Extract the (X, Y) coordinate from the center of the cell holding the provided text.  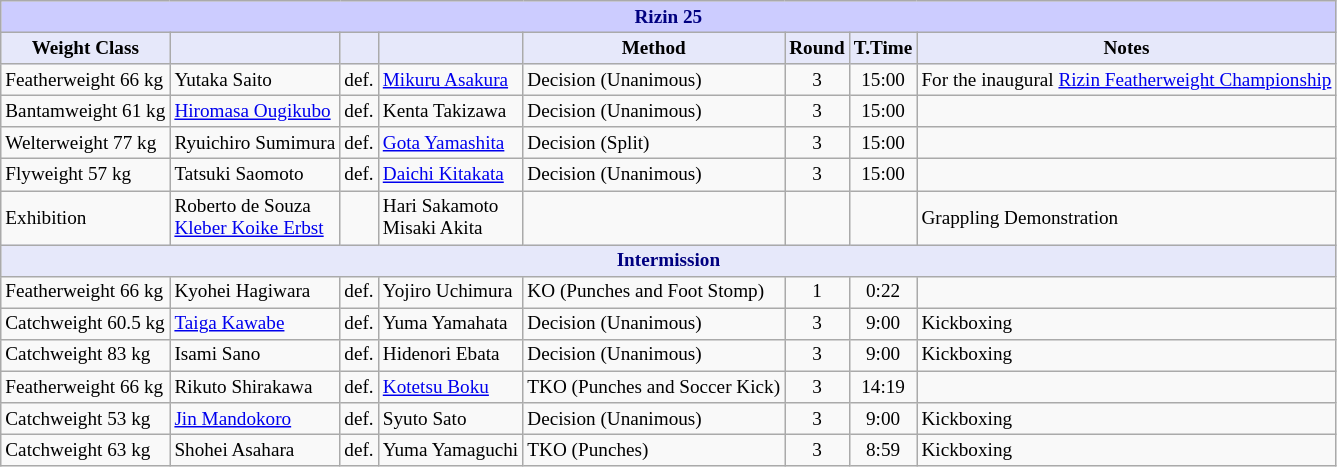
KO (Punches and Foot Stomp) (654, 292)
Intermission (668, 261)
Round (818, 48)
Kotetsu Boku (450, 387)
Notes (1126, 48)
Method (654, 48)
T.Time (883, 48)
Rizin 25 (668, 17)
Syuto Sato (450, 419)
Kenta Takizawa (450, 111)
Hari Sakamoto Misaki Akita (450, 217)
8:59 (883, 450)
Weight Class (86, 48)
0:22 (883, 292)
Bantamweight 61 kg (86, 111)
Rikuto Shirakawa (255, 387)
TKO (Punches and Soccer Kick) (654, 387)
Taiga Kawabe (255, 324)
Catchweight 60.5 kg (86, 324)
Decision (Split) (654, 143)
Kyohei Hagiwara (255, 292)
Roberto de Souza Kleber Koike Erbst (255, 217)
Yuma Yamaguchi (450, 450)
Mikuru Asakura (450, 80)
Catchweight 83 kg (86, 355)
TKO (Punches) (654, 450)
Ryuichiro Sumimura (255, 143)
Yuma Yamahata (450, 324)
Catchweight 53 kg (86, 419)
For the inaugural Rizin Featherweight Championship (1126, 80)
Exhibition (86, 217)
Flyweight 57 kg (86, 175)
Hidenori Ebata (450, 355)
14:19 (883, 387)
Yojiro Uchimura (450, 292)
Hiromasa Ougikubo (255, 111)
Yutaka Saito (255, 80)
Catchweight 63 kg (86, 450)
1 (818, 292)
Grappling Demonstration (1126, 217)
Isami Sano (255, 355)
Daichi Kitakata (450, 175)
Tatsuki Saomoto (255, 175)
Shohei Asahara (255, 450)
Gota Yamashita (450, 143)
Jin Mandokoro (255, 419)
Welterweight 77 kg (86, 143)
